Scan for the cell matching the given text and deliver its [x, y] coordinate at center. 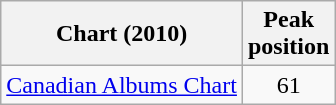
Chart (2010) [122, 34]
Canadian Albums Chart [122, 85]
Peakposition [288, 34]
61 [288, 85]
